Scan for the cell matching the given text and deliver its (x, y) coordinate at center. 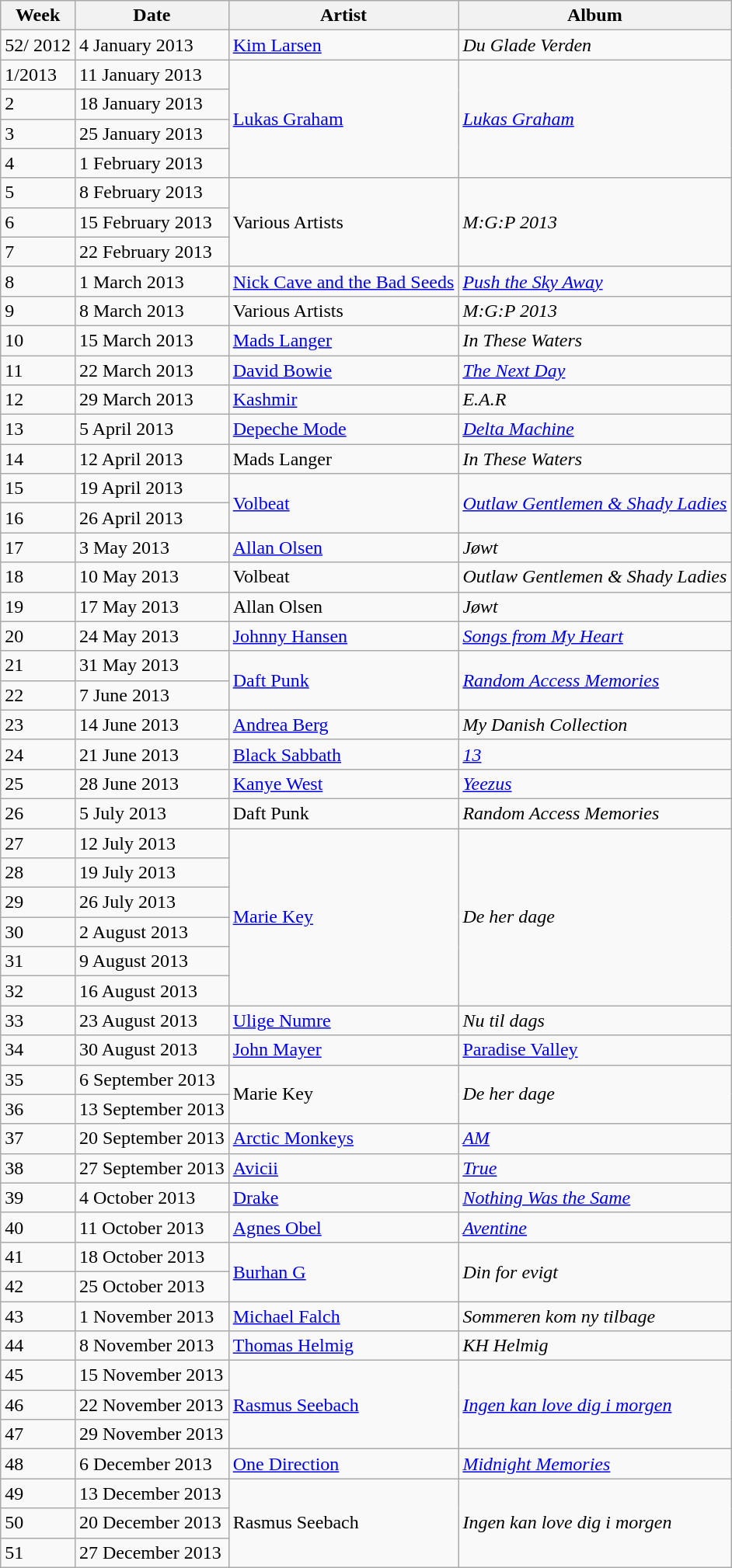
11 October 2013 (152, 1227)
29 March 2013 (152, 400)
1 November 2013 (152, 1316)
Paradise Valley (595, 1050)
15 March 2013 (152, 340)
27 September 2013 (152, 1168)
3 May 2013 (152, 548)
22 February 2013 (152, 252)
18 January 2013 (152, 104)
The Next Day (595, 370)
Date (152, 16)
44 (38, 1346)
6 December 2013 (152, 1464)
Arctic Monkeys (343, 1139)
46 (38, 1405)
One Direction (343, 1464)
43 (38, 1316)
6 September 2013 (152, 1080)
31 (38, 961)
4 January 2013 (152, 45)
AM (595, 1139)
28 (38, 873)
16 (38, 518)
13 September 2013 (152, 1109)
13 December 2013 (152, 1493)
20 September 2013 (152, 1139)
19 April 2013 (152, 488)
Album (595, 16)
14 (38, 459)
Kim Larsen (343, 45)
48 (38, 1464)
11 January 2013 (152, 75)
17 May 2013 (152, 607)
David Bowie (343, 370)
3 (38, 134)
19 (38, 607)
18 October 2013 (152, 1257)
5 April 2013 (152, 429)
25 January 2013 (152, 134)
18 (38, 577)
Johnny Hansen (343, 636)
22 (38, 695)
Nothing Was the Same (595, 1198)
27 (38, 843)
KH Helmig (595, 1346)
8 November 2013 (152, 1346)
29 (38, 902)
Andrea Berg (343, 725)
45 (38, 1375)
24 May 2013 (152, 636)
19 July 2013 (152, 873)
1 February 2013 (152, 163)
12 (38, 400)
26 April 2013 (152, 518)
2 (38, 104)
30 (38, 932)
1/2013 (38, 75)
Push the Sky Away (595, 281)
8 (38, 281)
10 May 2013 (152, 577)
7 (38, 252)
35 (38, 1080)
38 (38, 1168)
Michael Falch (343, 1316)
E.A.R (595, 400)
Delta Machine (595, 429)
28 June 2013 (152, 784)
12 April 2013 (152, 459)
True (595, 1168)
47 (38, 1434)
14 June 2013 (152, 725)
40 (38, 1227)
22 November 2013 (152, 1405)
4 October 2013 (152, 1198)
23 August 2013 (152, 1020)
8 March 2013 (152, 311)
5 (38, 193)
Aventine (595, 1227)
My Danish Collection (595, 725)
49 (38, 1493)
Depeche Mode (343, 429)
51 (38, 1552)
31 May 2013 (152, 666)
11 (38, 370)
50 (38, 1523)
Kanye West (343, 784)
1 March 2013 (152, 281)
9 (38, 311)
26 July 2013 (152, 902)
21 (38, 666)
Artist (343, 16)
Black Sabbath (343, 754)
Yeezus (595, 784)
5 July 2013 (152, 813)
Thomas Helmig (343, 1346)
15 (38, 488)
23 (38, 725)
30 August 2013 (152, 1050)
17 (38, 548)
John Mayer (343, 1050)
25 October 2013 (152, 1286)
29 November 2013 (152, 1434)
12 July 2013 (152, 843)
41 (38, 1257)
52/ 2012 (38, 45)
Du Glade Verden (595, 45)
16 August 2013 (152, 991)
Ulige Numre (343, 1020)
Nu til dags (595, 1020)
15 February 2013 (152, 222)
Nick Cave and the Bad Seeds (343, 281)
Agnes Obel (343, 1227)
21 June 2013 (152, 754)
Songs from My Heart (595, 636)
25 (38, 784)
10 (38, 340)
Midnight Memories (595, 1464)
24 (38, 754)
4 (38, 163)
22 March 2013 (152, 370)
Kashmir (343, 400)
20 (38, 636)
Sommeren kom ny tilbage (595, 1316)
Week (38, 16)
Din for evigt (595, 1271)
6 (38, 222)
20 December 2013 (152, 1523)
15 November 2013 (152, 1375)
9 August 2013 (152, 961)
Avicii (343, 1168)
Burhan G (343, 1271)
42 (38, 1286)
2 August 2013 (152, 932)
39 (38, 1198)
33 (38, 1020)
Drake (343, 1198)
37 (38, 1139)
26 (38, 813)
8 February 2013 (152, 193)
32 (38, 991)
34 (38, 1050)
27 December 2013 (152, 1552)
36 (38, 1109)
7 June 2013 (152, 695)
